Scan for the cell matching the given text and deliver its (x, y) coordinate at center. 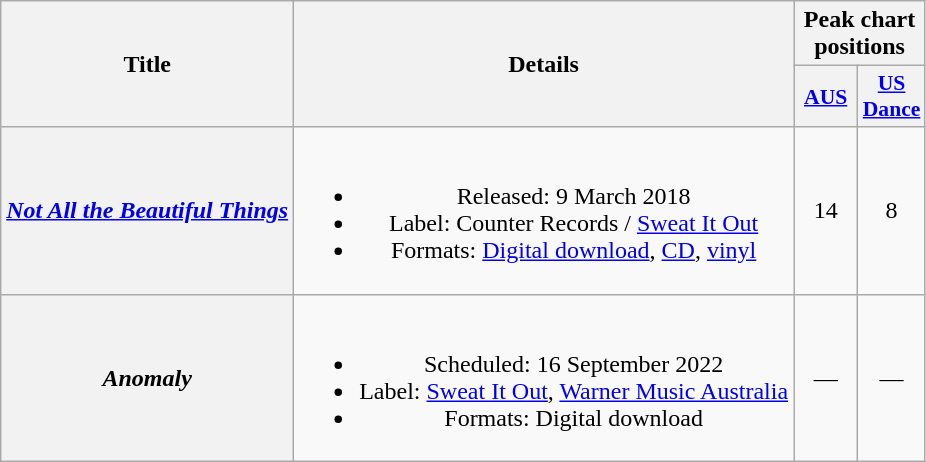
8 (892, 210)
Released: 9 March 2018Label: Counter Records / Sweat It OutFormats: Digital download, CD, vinyl (544, 210)
Anomaly (148, 378)
USDance (892, 96)
Scheduled: 16 September 2022Label: Sweat It Out, Warner Music AustraliaFormats: Digital download (544, 378)
Peak chart positions (860, 34)
Title (148, 64)
AUS (826, 96)
14 (826, 210)
Details (544, 64)
Not All the Beautiful Things (148, 210)
